Extract the (X, Y) coordinate from the center of the cell holding the provided text.  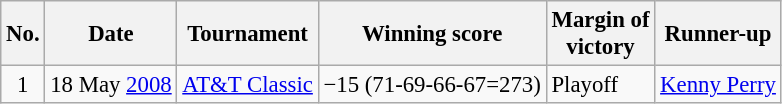
Margin ofvictory (600, 34)
Date (111, 34)
Kenny Perry (718, 85)
Winning score (432, 34)
No. (23, 34)
1 (23, 85)
AT&T Classic (248, 85)
Playoff (600, 85)
Tournament (248, 34)
−15 (71-69-66-67=273) (432, 85)
18 May 2008 (111, 85)
Runner-up (718, 34)
